Determine the (x, y) coordinate at the center of the cell enclosing the given text.  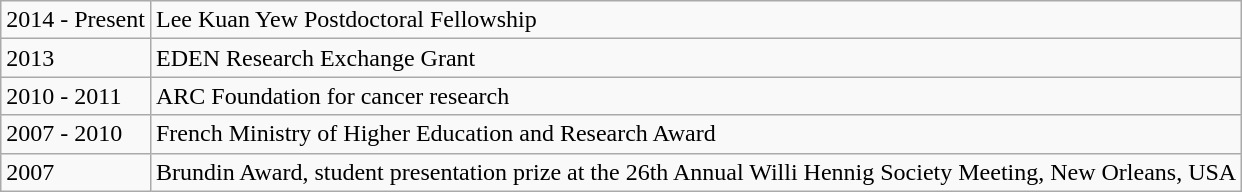
2007 - 2010 (76, 134)
2013 (76, 58)
EDEN Research Exchange Grant (696, 58)
2007 (76, 172)
2010 - 2011 (76, 96)
2014 - Present (76, 20)
Brundin Award, student presentation prize at the 26th Annual Willi Hennig Society Meeting, New Orleans, USA (696, 172)
ARC Foundation for cancer research (696, 96)
French Ministry of Higher Education and Research Award (696, 134)
Lee Kuan Yew Postdoctoral Fellowship (696, 20)
